Extract the (x, y) coordinate from the center of the cell holding the provided text.  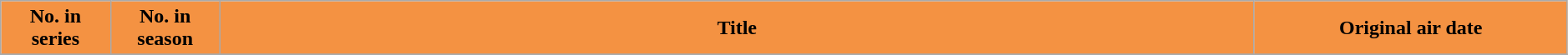
No. inseason (165, 28)
Title (737, 28)
No. inseries (55, 28)
Original air date (1410, 28)
